Search for the cell housing the specified text and yield its (x, y) center coordinate. 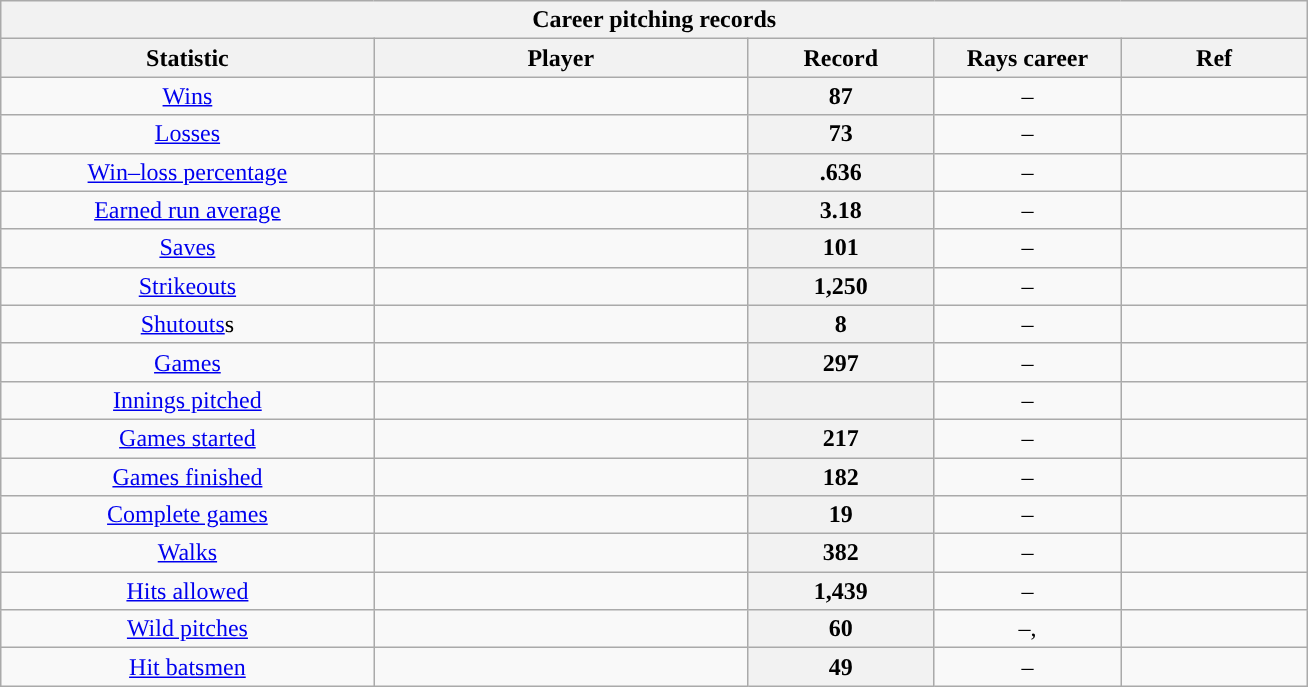
Games finished (188, 477)
19 (840, 515)
Win–loss percentage (188, 172)
Complete games (188, 515)
Saves (188, 248)
1,439 (840, 591)
Games (188, 362)
Player (560, 58)
Earned run average (188, 210)
1,250 (840, 286)
Innings pitched (188, 400)
Losses (188, 134)
101 (840, 248)
Hits allowed (188, 591)
73 (840, 134)
182 (840, 477)
Statistic (188, 58)
87 (840, 96)
Hit batsmen (188, 667)
8 (840, 324)
382 (840, 553)
Rays career (1028, 58)
297 (840, 362)
Wins (188, 96)
Walks (188, 553)
Record (840, 58)
Wild pitches (188, 629)
60 (840, 629)
–, (1028, 629)
Strikeouts (188, 286)
.636 (840, 172)
Games started (188, 438)
Ref (1214, 58)
Shutoutss (188, 324)
Career pitching records (654, 20)
3.18 (840, 210)
217 (840, 438)
49 (840, 667)
